Find where the given text appears and provide that cell's center as [x, y] coordinate. 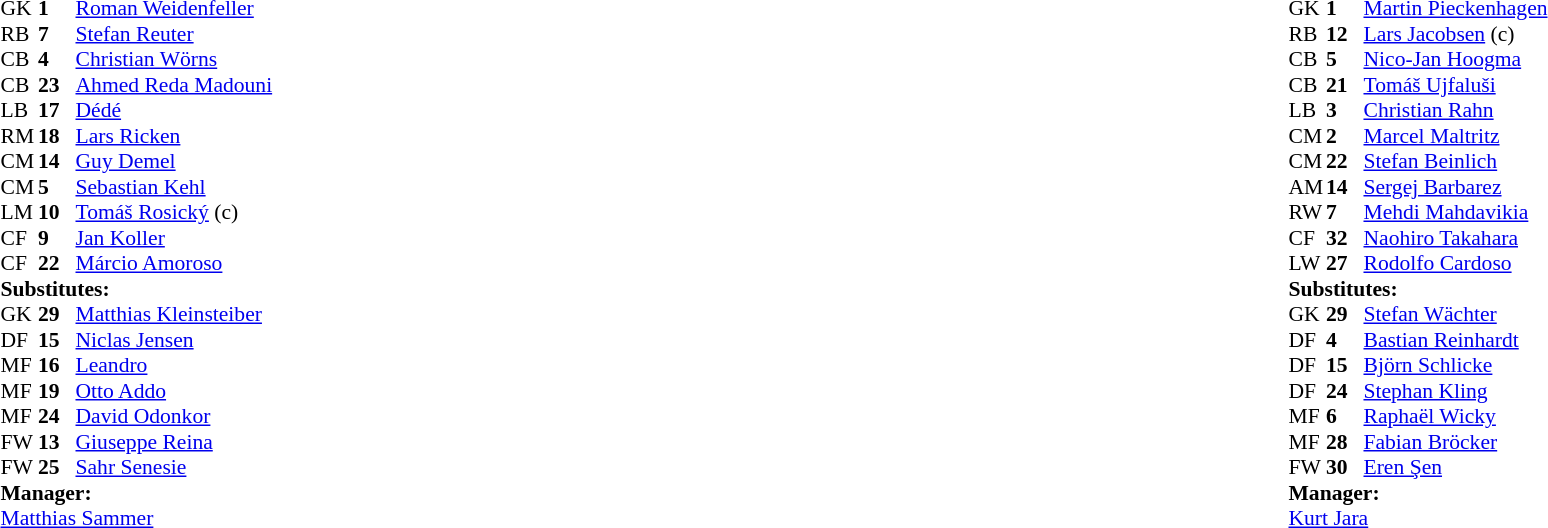
Giuseppe Reina [174, 442]
Lars Ricken [174, 136]
Bastian Reinhardt [1455, 340]
Stefan Beinlich [1455, 161]
32 [1345, 238]
9 [57, 238]
Marcel Maltritz [1455, 136]
27 [1345, 263]
12 [1345, 34]
19 [57, 391]
13 [57, 442]
30 [1345, 467]
Lars Jacobsen (c) [1455, 34]
Sergej Barbarez [1455, 187]
RM [19, 136]
Jan Koller [174, 238]
Mehdi Mahdavikia [1455, 213]
RW [1307, 213]
Tomáš Rosický (c) [174, 213]
21 [1345, 85]
LM [19, 213]
Rodolfo Cardoso [1455, 263]
17 [57, 111]
Ahmed Reda Madouni [174, 85]
Christian Wörns [174, 59]
Nico-Jan Hoogma [1455, 59]
Otto Addo [174, 391]
Guy Demel [174, 161]
Stefan Reuter [174, 34]
Sebastian Kehl [174, 187]
Björn Schlicke [1455, 365]
AM [1307, 187]
Niclas Jensen [174, 340]
Leandro [174, 365]
2 [1345, 136]
Matthias Kleinsteiber [174, 315]
10 [57, 213]
Stefan Wächter [1455, 315]
Márcio Amoroso [174, 263]
Tomáš Ujfaluši [1455, 85]
Stephan Kling [1455, 391]
Sahr Senesie [174, 467]
David Odonkor [174, 417]
18 [57, 136]
LW [1307, 263]
6 [1345, 417]
Naohiro Takahara [1455, 238]
Dédé [174, 111]
Eren Şen [1455, 467]
16 [57, 365]
23 [57, 85]
Christian Rahn [1455, 111]
3 [1345, 111]
Raphaël Wicky [1455, 417]
28 [1345, 442]
25 [57, 467]
Fabian Bröcker [1455, 442]
